Pinpoint the cell where the given text exists, returning its (x, y) midpoint coordinate. 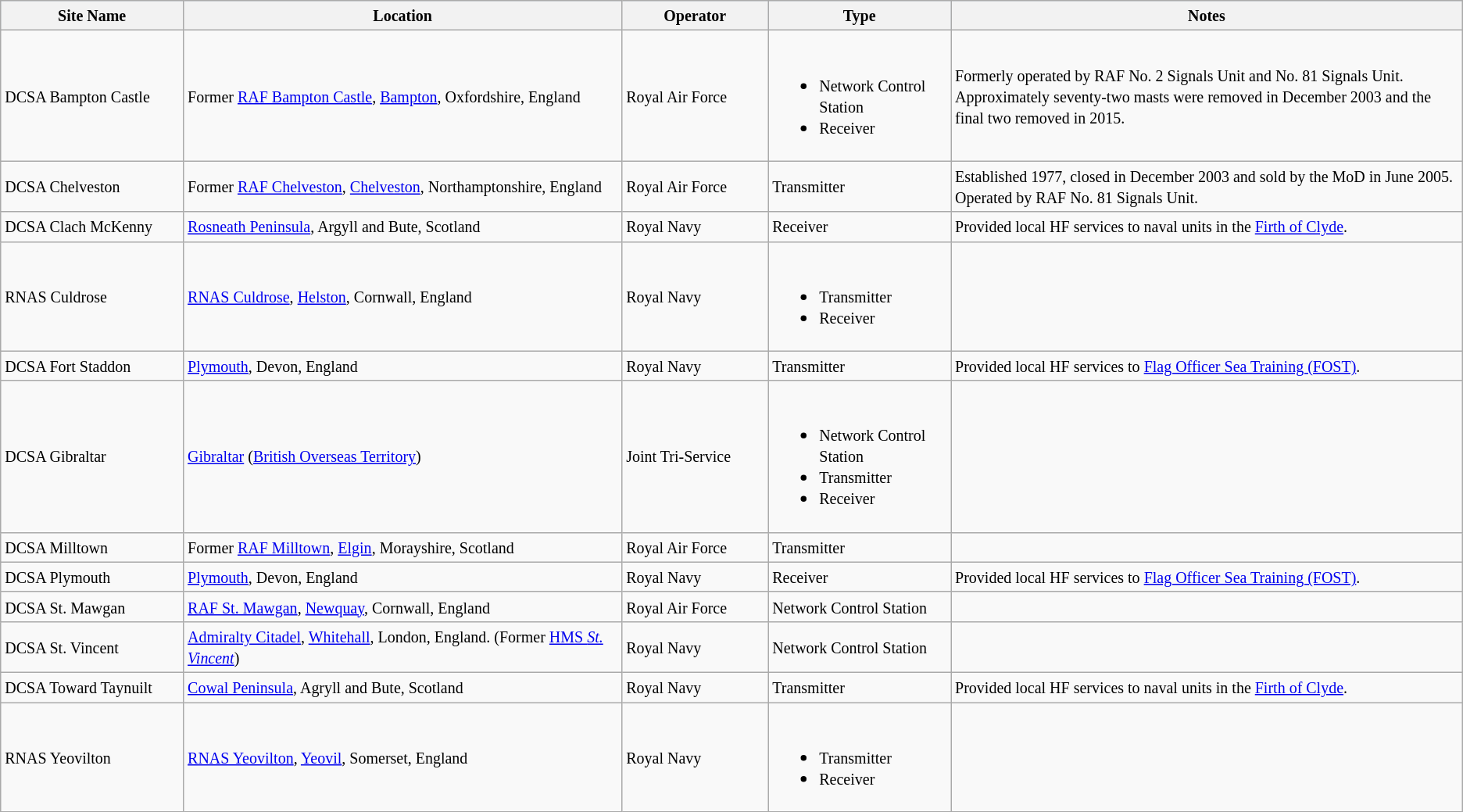
DCSA Milltown (92, 547)
Former RAF Chelveston, Chelveston, Northamptonshire, England (403, 186)
Location (403, 16)
DCSA Toward Taynuilt (92, 687)
Type (860, 16)
Joint Tri-Service (696, 456)
Network Control StationReceiver (860, 95)
DCSA Fort Staddon (92, 366)
RAF St. Mawgan, Newquay, Cornwall, England (403, 606)
DCSA Gibraltar (92, 456)
RNAS Culdrose, Helston, Cornwall, England (403, 296)
Cowal Peninsula, Agryll and Bute, Scotland (403, 687)
RNAS Yeovilton, Yeovil, Somerset, England (403, 757)
Admiralty Citadel, Whitehall, London, England. (Former HMS St. Vincent) (403, 647)
RNAS Culdrose (92, 296)
Former RAF Milltown, Elgin, Morayshire, Scotland (403, 547)
Gibraltar (British Overseas Territory) (403, 456)
DCSA St. Vincent (92, 647)
DCSA Chelveston (92, 186)
Operator (696, 16)
Network Control StationTransmitterReceiver (860, 456)
RNAS Yeovilton (92, 757)
DCSA Bampton Castle (92, 95)
Former RAF Bampton Castle, Bampton, Oxfordshire, England (403, 95)
DCSA Plymouth (92, 577)
Notes (1207, 16)
Established 1977, closed in December 2003 and sold by the MoD in June 2005. Operated by RAF No. 81 Signals Unit. (1207, 186)
DCSA Clach McKenny (92, 227)
Site Name (92, 16)
DCSA St. Mawgan (92, 606)
Rosneath Peninsula, Argyll and Bute, Scotland (403, 227)
